Provide the (x, y) coordinate of the cell's center where the given text is located.  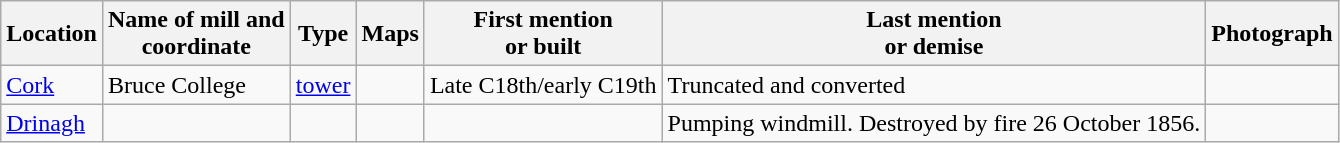
Cork (52, 85)
Type (323, 34)
Photograph (1272, 34)
Maps (390, 34)
tower (323, 85)
Bruce College (196, 85)
Truncated and converted (934, 85)
Late C18th/early C19th (543, 85)
Location (52, 34)
Drinagh (52, 123)
Last mention or demise (934, 34)
Name of mill andcoordinate (196, 34)
First mentionor built (543, 34)
Pumping windmill. Destroyed by fire 26 October 1856. (934, 123)
